Extract the [X, Y] coordinate from the center of the cell holding the provided text.  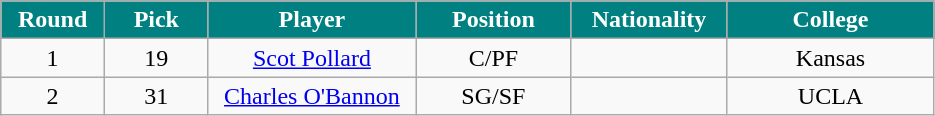
Kansas [830, 58]
Nationality [649, 20]
UCLA [830, 96]
Scot Pollard [312, 58]
Position [494, 20]
SG/SF [494, 96]
Charles O'Bannon [312, 96]
2 [53, 96]
1 [53, 58]
31 [156, 96]
C/PF [494, 58]
Player [312, 20]
Pick [156, 20]
College [830, 20]
Round [53, 20]
19 [156, 58]
